Extract the (x, y) coordinate from the center of the cell holding the provided text.  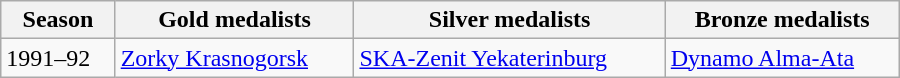
Gold medalists (234, 20)
Bronze medalists (782, 20)
Dynamo Alma-Ata (782, 58)
Silver medalists (510, 20)
SKA-Zenit Yekaterinburg (510, 58)
1991–92 (58, 58)
Zorky Krasnogorsk (234, 58)
Season (58, 20)
